Find where the given text appears and provide that cell's center as [X, Y] coordinate. 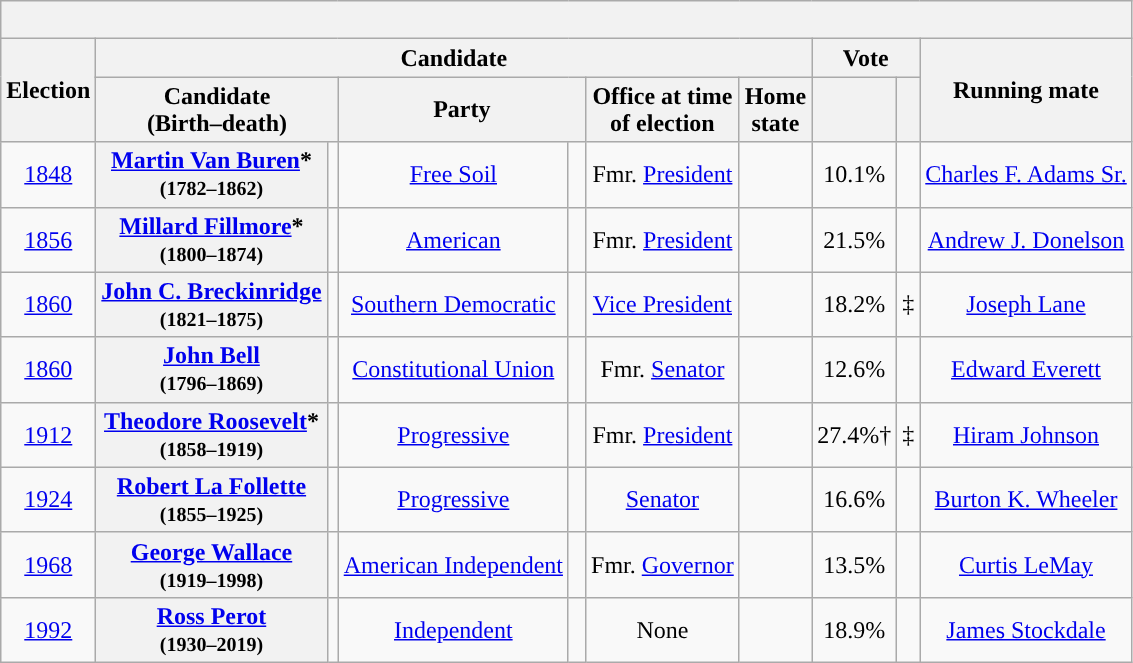
Free Soil [453, 174]
Fmr. Governor [663, 564]
Homestate [775, 110]
Party [462, 110]
1848 [48, 174]
1968 [48, 564]
Edward Everett [1026, 370]
1912 [48, 434]
James Stockdale [1026, 630]
Theodore Roosevelt*(1858–1919) [212, 434]
1992 [48, 630]
12.6% [854, 370]
Election [48, 90]
Andrew J. Donelson [1026, 240]
Burton K. Wheeler [1026, 500]
Millard Fillmore*(1800–1874) [212, 240]
American Independent [453, 564]
18.2% [854, 304]
Charles F. Adams Sr. [1026, 174]
Constitutional Union [453, 370]
Joseph Lane [1026, 304]
Independent [453, 630]
None [663, 630]
Senator [663, 500]
Candidate [454, 58]
10.1% [854, 174]
Curtis LeMay [1026, 564]
Southern Democratic [453, 304]
Office at timeof election [663, 110]
18.9% [854, 630]
George Wallace(1919–1998) [212, 564]
13.5% [854, 564]
Martin Van Buren*(1782–1862) [212, 174]
Fmr. Senator [663, 370]
Ross Perot(1930–2019) [212, 630]
Vice President [663, 304]
Running mate [1026, 90]
Candidate(Birth–death) [217, 110]
1856 [48, 240]
21.5% [854, 240]
John C. Breckinridge(1821–1875) [212, 304]
1924 [48, 500]
Robert La Follette(1855–1925) [212, 500]
Vote [866, 58]
John Bell(1796–1869) [212, 370]
Hiram Johnson [1026, 434]
American [453, 240]
16.6% [854, 500]
27.4%† [854, 434]
